Identify which cell holds the provided text, then report its [X, Y] central coordinate. 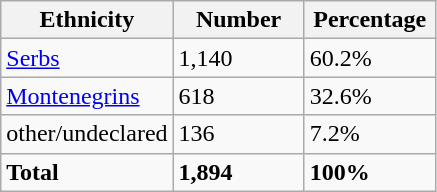
Total [87, 172]
100% [370, 172]
136 [238, 134]
618 [238, 96]
60.2% [370, 58]
Percentage [370, 20]
Serbs [87, 58]
Ethnicity [87, 20]
32.6% [370, 96]
Montenegrins [87, 96]
Number [238, 20]
other/undeclared [87, 134]
7.2% [370, 134]
1,894 [238, 172]
1,140 [238, 58]
